Search for the cell housing the specified text and yield its [X, Y] center coordinate. 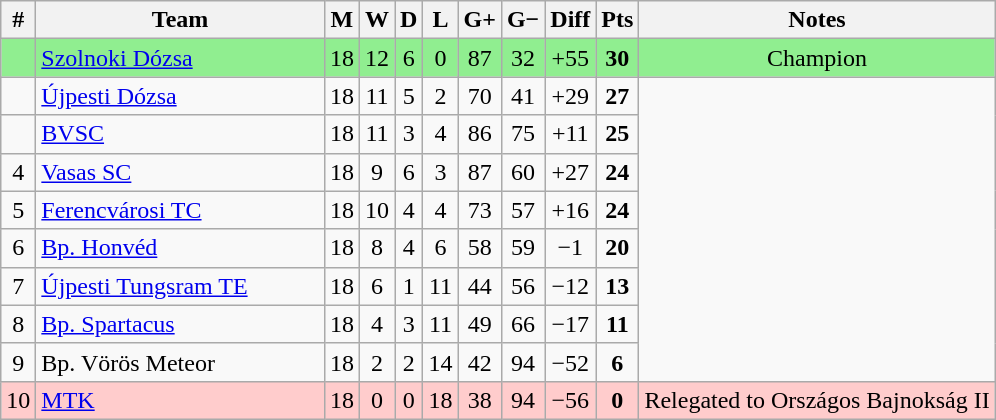
Notes [817, 20]
Bp. Honvéd [180, 248]
Vasas SC [180, 172]
L [440, 20]
Ferencvárosi TC [180, 210]
−52 [570, 362]
+29 [570, 96]
G− [522, 20]
W [376, 20]
32 [522, 58]
56 [522, 286]
41 [522, 96]
Újpesti Tungsram TE [180, 286]
14 [440, 362]
+11 [570, 134]
−56 [570, 400]
25 [618, 134]
Diff [570, 20]
BVSC [180, 134]
+16 [570, 210]
Champion [817, 58]
1 [408, 286]
−12 [570, 286]
13 [618, 286]
Pts [618, 20]
75 [522, 134]
M [342, 20]
86 [480, 134]
49 [480, 324]
−17 [570, 324]
D [408, 20]
57 [522, 210]
G+ [480, 20]
+27 [570, 172]
60 [522, 172]
27 [618, 96]
−1 [570, 248]
20 [618, 248]
7 [18, 286]
58 [480, 248]
38 [480, 400]
Relegated to Országos Bajnokság II [817, 400]
30 [618, 58]
44 [480, 286]
12 [376, 58]
70 [480, 96]
MTK [180, 400]
Bp. Spartacus [180, 324]
Bp. Vörös Meteor [180, 362]
59 [522, 248]
Újpesti Dózsa [180, 96]
66 [522, 324]
73 [480, 210]
42 [480, 362]
+55 [570, 58]
Szolnoki Dózsa [180, 58]
# [18, 20]
Team [180, 20]
